Search for the cell housing the specified text and yield its [x, y] center coordinate. 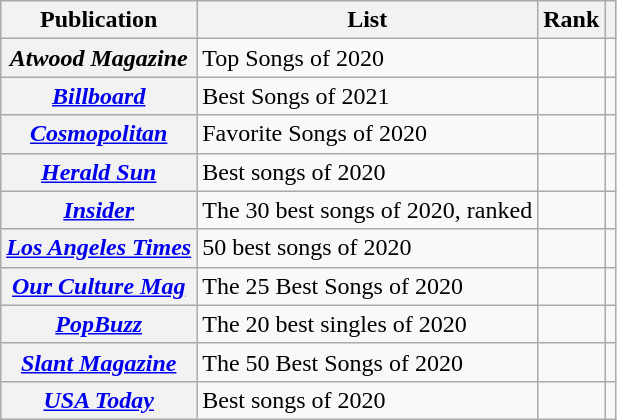
List [368, 20]
Atwood Magazine [99, 58]
Favorite Songs of 2020 [368, 134]
Rank [572, 20]
Herald Sun [99, 172]
The 25 Best Songs of 2020 [368, 286]
Slant Magazine [99, 362]
The 30 best songs of 2020, ranked [368, 210]
The 20 best singles of 2020 [368, 324]
50 best songs of 2020 [368, 248]
Publication [99, 20]
The 50 Best Songs of 2020 [368, 362]
USA Today [99, 400]
Best Songs of 2021 [368, 96]
PopBuzz [99, 324]
Insider [99, 210]
Top Songs of 2020 [368, 58]
Cosmopolitan [99, 134]
Our Culture Mag [99, 286]
Los Angeles Times [99, 248]
Billboard [99, 96]
